Determine the (X, Y) coordinate at the center of the cell enclosing the given text.  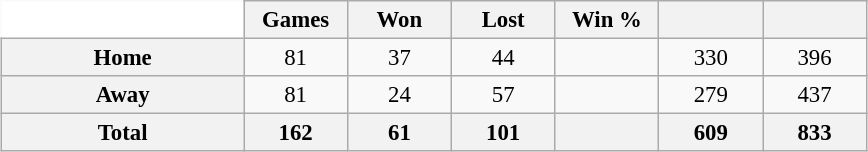
Lost (503, 20)
Win % (607, 20)
57 (503, 95)
37 (399, 58)
61 (399, 133)
44 (503, 58)
Games (296, 20)
609 (711, 133)
396 (815, 58)
Away (123, 95)
101 (503, 133)
279 (711, 95)
437 (815, 95)
24 (399, 95)
162 (296, 133)
833 (815, 133)
Home (123, 58)
Won (399, 20)
Total (123, 133)
330 (711, 58)
